Provide the (X, Y) coordinate of the cell's center where the given text is located.  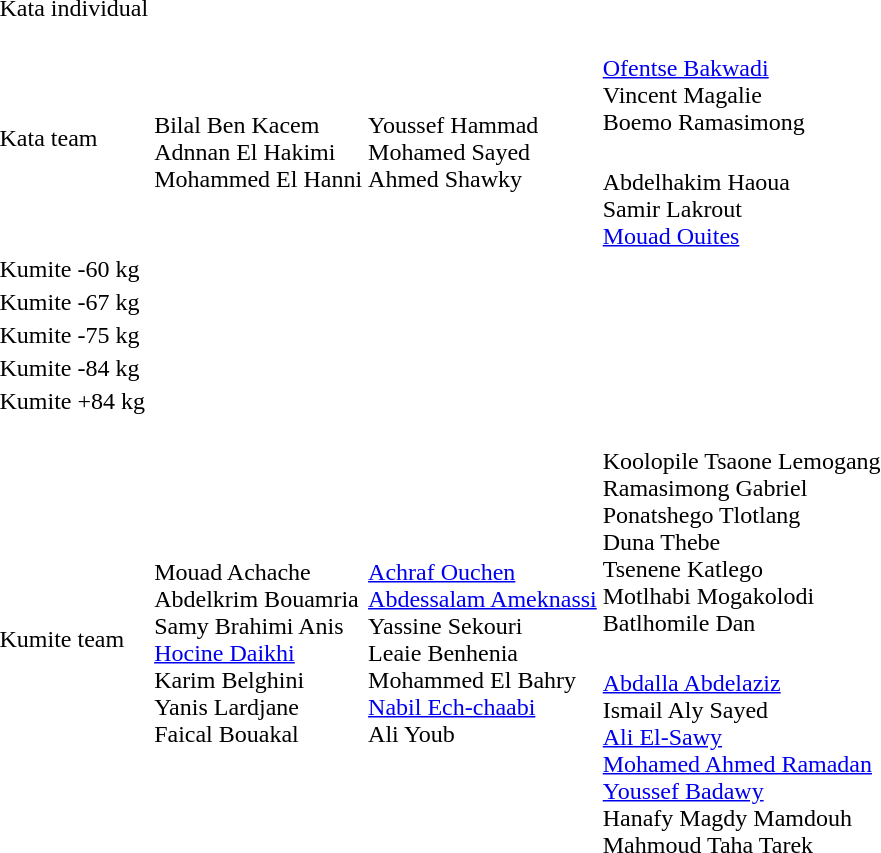
Bilal Ben KacemAdnnan El HakimiMohammed El Hanni (258, 138)
Youssef HammadMohamed SayedAhmed Shawky (483, 138)
